Identify which cell holds the provided text, then report its (X, Y) central coordinate. 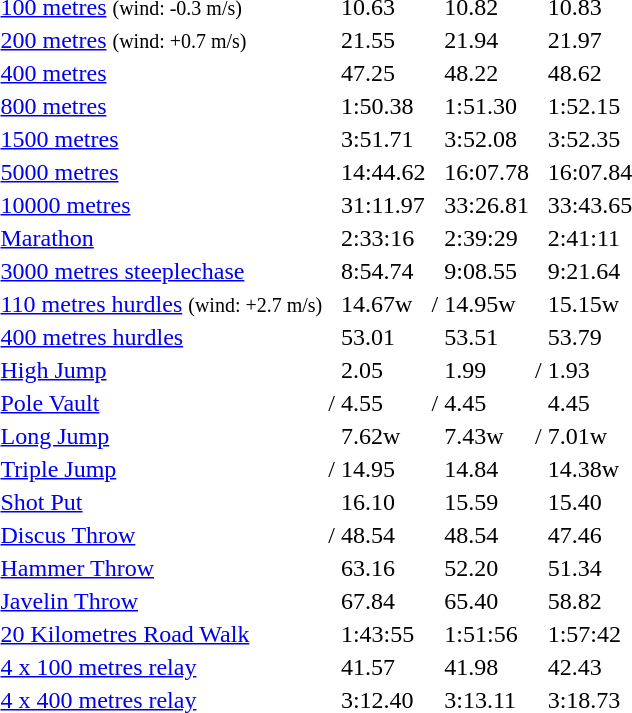
1.99 (487, 370)
53.51 (487, 337)
4.55 (383, 403)
52.20 (487, 568)
21.55 (383, 40)
2:33:16 (383, 238)
1:43:55 (383, 634)
2:39:29 (487, 238)
14:44.62 (383, 172)
47.25 (383, 73)
7.62w (383, 436)
1:51.30 (487, 106)
15.59 (487, 502)
63.16 (383, 568)
16:07.78 (487, 172)
7.43w (487, 436)
41.98 (487, 667)
8:54.74 (383, 271)
65.40 (487, 601)
3:52.08 (487, 139)
4.45 (487, 403)
67.84 (383, 601)
53.01 (383, 337)
48.22 (487, 73)
14.67w (383, 304)
9:08.55 (487, 271)
14.95w (487, 304)
21.94 (487, 40)
33:26.81 (487, 205)
14.95 (383, 469)
31:11.97 (383, 205)
14.84 (487, 469)
1:50.38 (383, 106)
16.10 (383, 502)
1:51:56 (487, 634)
2.05 (383, 370)
3:51.71 (383, 139)
41.57 (383, 667)
